For the text-containing cell, return its midpoint in [X, Y] coordinate format. 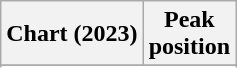
Chart (2023) [72, 34]
Peakposition [189, 34]
